Determine the [x, y] coordinate at the center of the cell enclosing the given text.  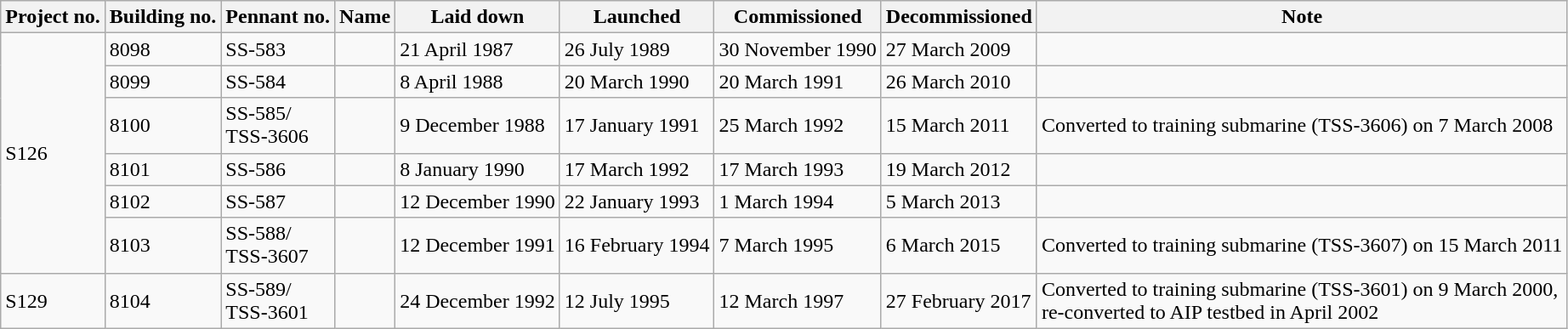
SS-585/TSS-3606 [278, 126]
8101 [162, 169]
20 March 1991 [798, 82]
Commissioned [798, 17]
8102 [162, 201]
12 December 1991 [478, 245]
7 March 1995 [798, 245]
Name [366, 17]
8098 [162, 49]
21 April 1987 [478, 49]
27 March 2009 [959, 49]
17 January 1991 [637, 126]
22 January 1993 [637, 201]
5 March 2013 [959, 201]
Project no. [53, 17]
12 July 1995 [637, 301]
17 March 1992 [637, 169]
25 March 1992 [798, 126]
30 November 1990 [798, 49]
8 January 1990 [478, 169]
8099 [162, 82]
27 February 2017 [959, 301]
8 April 1988 [478, 82]
Building no. [162, 17]
Converted to training submarine (TSS-3601) on 9 March 2000,re-converted to AIP testbed in April 2002 [1301, 301]
9 December 1988 [478, 126]
SS-587 [278, 201]
26 July 1989 [637, 49]
6 March 2015 [959, 245]
SS-584 [278, 82]
16 February 1994 [637, 245]
12 December 1990 [478, 201]
8103 [162, 245]
20 March 1990 [637, 82]
SS-588/TSS-3607 [278, 245]
8100 [162, 126]
Laid down [478, 17]
SS-583 [278, 49]
Launched [637, 17]
15 March 2011 [959, 126]
SS-586 [278, 169]
S129 [53, 301]
1 March 1994 [798, 201]
Converted to training submarine (TSS-3606) on 7 March 2008 [1301, 126]
S126 [53, 153]
Decommissioned [959, 17]
Note [1301, 17]
SS-589/TSS-3601 [278, 301]
Converted to training submarine (TSS-3607) on 15 March 2011 [1301, 245]
12 March 1997 [798, 301]
17 March 1993 [798, 169]
26 March 2010 [959, 82]
Pennant no. [278, 17]
24 December 1992 [478, 301]
8104 [162, 301]
19 March 2012 [959, 169]
